Return the [x, y] coordinate for the center point of the cell that contains the specified text.  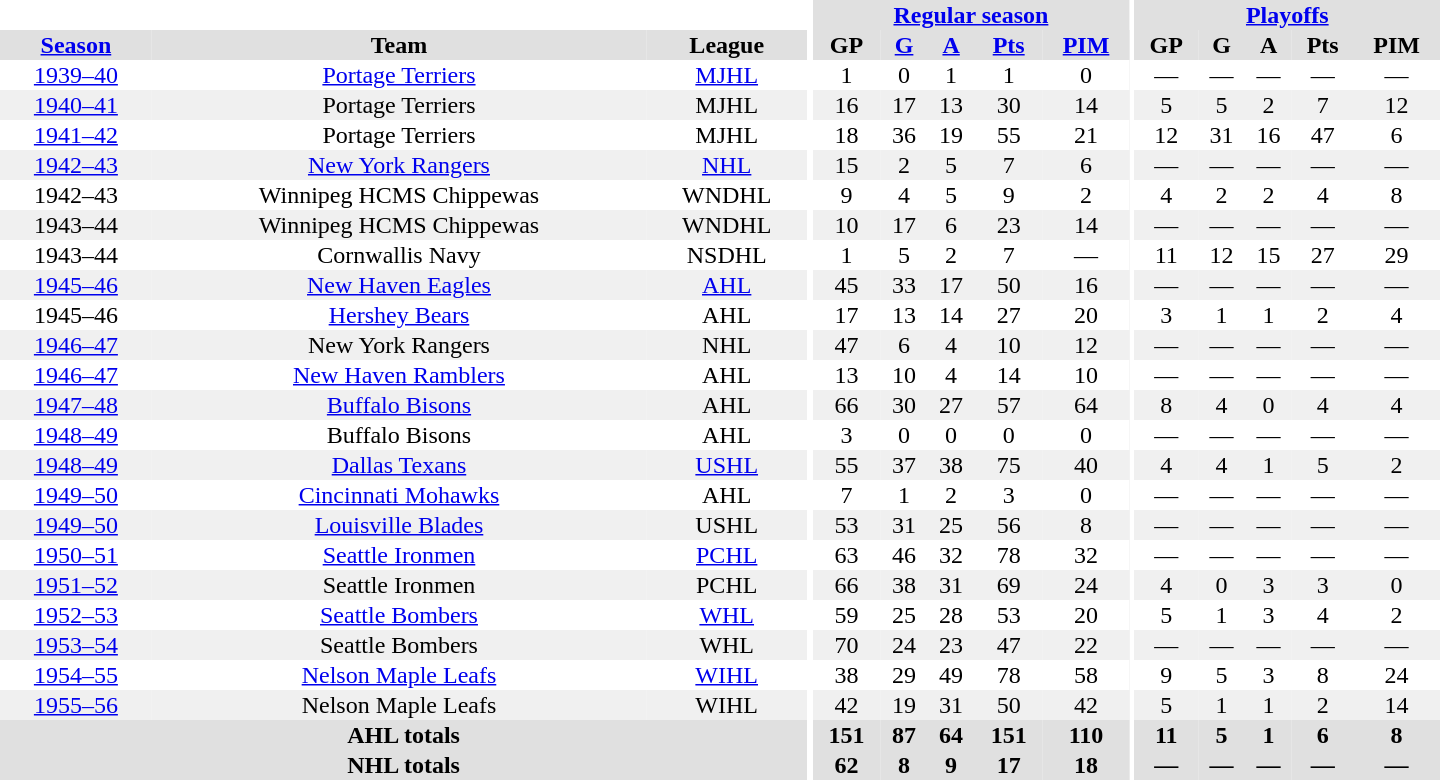
Season [76, 45]
Dallas Texans [399, 465]
62 [846, 765]
33 [904, 285]
69 [1009, 585]
1952–53 [76, 615]
1939–40 [76, 75]
87 [904, 735]
NHL totals [404, 765]
1954–55 [76, 675]
Regular season [970, 15]
36 [904, 135]
Cornwallis Navy [399, 255]
49 [952, 675]
28 [952, 615]
40 [1086, 465]
1950–51 [76, 555]
AHL totals [404, 735]
59 [846, 615]
46 [904, 555]
63 [846, 555]
22 [1086, 645]
57 [1009, 405]
New Haven Eagles [399, 285]
37 [904, 465]
Playoffs [1288, 15]
Louisville Blades [399, 525]
Hershey Bears [399, 315]
21 [1086, 135]
League [726, 45]
1947–48 [76, 405]
1955–56 [76, 705]
1951–52 [76, 585]
45 [846, 285]
1941–42 [76, 135]
NSDHL [726, 255]
Team [399, 45]
75 [1009, 465]
Cincinnati Mohawks [399, 495]
70 [846, 645]
1953–54 [76, 645]
1940–41 [76, 105]
New Haven Ramblers [399, 375]
56 [1009, 525]
110 [1086, 735]
58 [1086, 675]
